Detect which cell encompasses the target text, then output its (x, y) center coordinate. 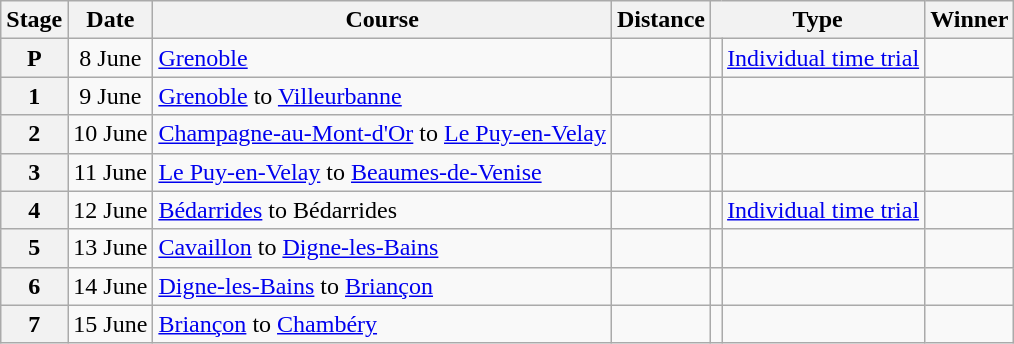
7 (34, 324)
Grenoble (382, 58)
Stage (34, 20)
Winner (970, 20)
13 June (110, 248)
Briançon to Chambéry (382, 324)
Cavaillon to Digne-les-Bains (382, 248)
Le Puy-en-Velay to Beaumes-de-Venise (382, 172)
4 (34, 210)
Digne-les-Bains to Briançon (382, 286)
14 June (110, 286)
P (34, 58)
1 (34, 96)
Date (110, 20)
10 June (110, 134)
15 June (110, 324)
9 June (110, 96)
Champagne-au-Mont-d'Or to Le Puy-en-Velay (382, 134)
Distance (660, 20)
Type (818, 20)
Grenoble to Villeurbanne (382, 96)
11 June (110, 172)
5 (34, 248)
2 (34, 134)
Course (382, 20)
6 (34, 286)
12 June (110, 210)
8 June (110, 58)
3 (34, 172)
Bédarrides to Bédarrides (382, 210)
